Output the [x, y] coordinate of the center of the cell containing the given text.  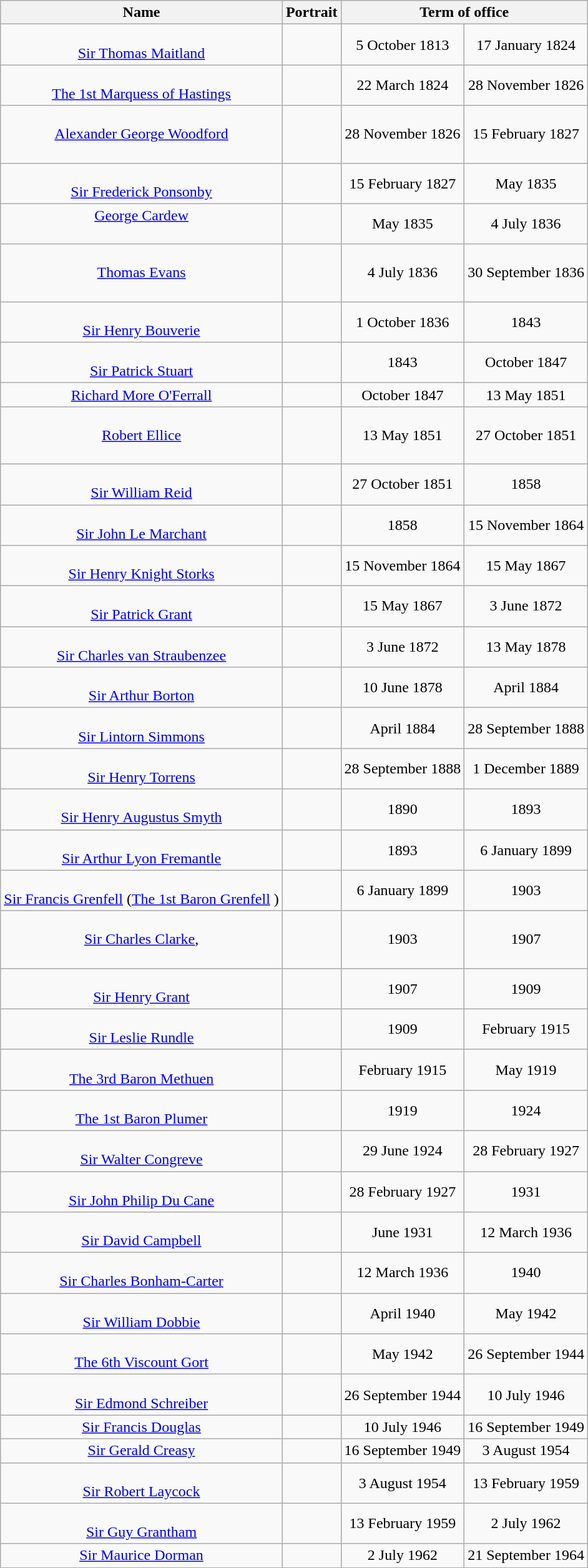
1 December 1889 [526, 769]
Sir William Dobbie [142, 1313]
Robert Ellice [142, 435]
22 March 1824 [403, 85]
Sir Guy Grantham [142, 1523]
May 1919 [526, 1070]
Sir David Campbell [142, 1232]
Sir Arthur Borton [142, 688]
April 1940 [403, 1313]
Sir Henry Knight Storks [142, 566]
Sir Thomas Maitland [142, 45]
Sir Maurice Dorman [142, 1556]
The 6th Viscount Gort [142, 1355]
Sir William Reid [142, 484]
Sir Robert Laycock [142, 1483]
Sir Gerald Creasy [142, 1451]
The 3rd Baron Methuen [142, 1070]
1890 [403, 809]
Sir Henry Augustus Smyth [142, 809]
Sir Francis Grenfell (The 1st Baron Grenfell ) [142, 890]
Sir Henry Grant [142, 989]
Sir Henry Torrens [142, 769]
Sir John Le Marchant [142, 524]
Sir Edmond Schreiber [142, 1394]
Sir Charles van Straubenzee [142, 647]
Term of office [464, 12]
Sir Arthur Lyon Fremantle [142, 850]
Sir Henry Bouverie [142, 322]
The 1st Baron Plumer [142, 1110]
1 October 1836 [403, 322]
Thomas Evans [142, 273]
Portrait [311, 12]
29 June 1924 [403, 1151]
30 September 1836 [526, 273]
June 1931 [403, 1232]
Sir Patrick Stuart [142, 362]
Sir Charles Bonham-Carter [142, 1273]
Sir Walter Congreve [142, 1151]
Sir Frederick Ponsonby [142, 184]
Sir Leslie Rundle [142, 1029]
1919 [403, 1110]
Sir Patrick Grant [142, 607]
10 June 1878 [403, 688]
Sir Lintorn Simmons [142, 728]
Alexander George Woodford [142, 134]
1940 [526, 1273]
George Cardew [142, 223]
13 May 1878 [526, 647]
1931 [526, 1191]
Sir John Philip Du Cane [142, 1191]
1924 [526, 1110]
5 October 1813 [403, 45]
17 January 1824 [526, 45]
The 1st Marquess of Hastings [142, 85]
Richard More O'Ferrall [142, 394]
21 September 1964 [526, 1556]
Sir Francis Douglas [142, 1427]
Name [142, 12]
Sir Charles Clarke, [142, 939]
